Extract the [X, Y] coordinate from the center of the cell holding the provided text.  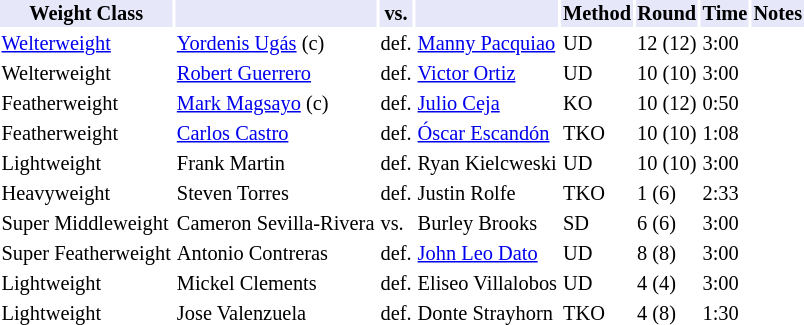
12 (12) [666, 44]
4 (4) [666, 284]
Heavyweight [86, 194]
SD [598, 224]
Weight Class [86, 14]
0:50 [725, 104]
Steven Torres [276, 194]
Super Featherweight [86, 254]
Round [666, 14]
Super Middleweight [86, 224]
Mark Magsayo (c) [276, 104]
Justin Rolfe [487, 194]
1 (6) [666, 194]
Eliseo Villalobos [487, 284]
Mickel Clements [276, 284]
KO [598, 104]
Cameron Sevilla-Rivera [276, 224]
Time [725, 14]
8 (8) [666, 254]
Carlos Castro [276, 134]
Ryan Kielcweski [487, 164]
Frank Martin [276, 164]
Method [598, 14]
2:33 [725, 194]
Burley Brooks [487, 224]
Robert Guerrero [276, 74]
1:08 [725, 134]
Yordenis Ugás (c) [276, 44]
Manny Pacquiao [487, 44]
Antonio Contreras [276, 254]
John Leo Dato [487, 254]
Victor Ortiz [487, 74]
Julio Ceja [487, 104]
6 (6) [666, 224]
Óscar Escandón [487, 134]
10 (12) [666, 104]
Notes [778, 14]
